Scan for the cell matching the given text and deliver its (x, y) coordinate at center. 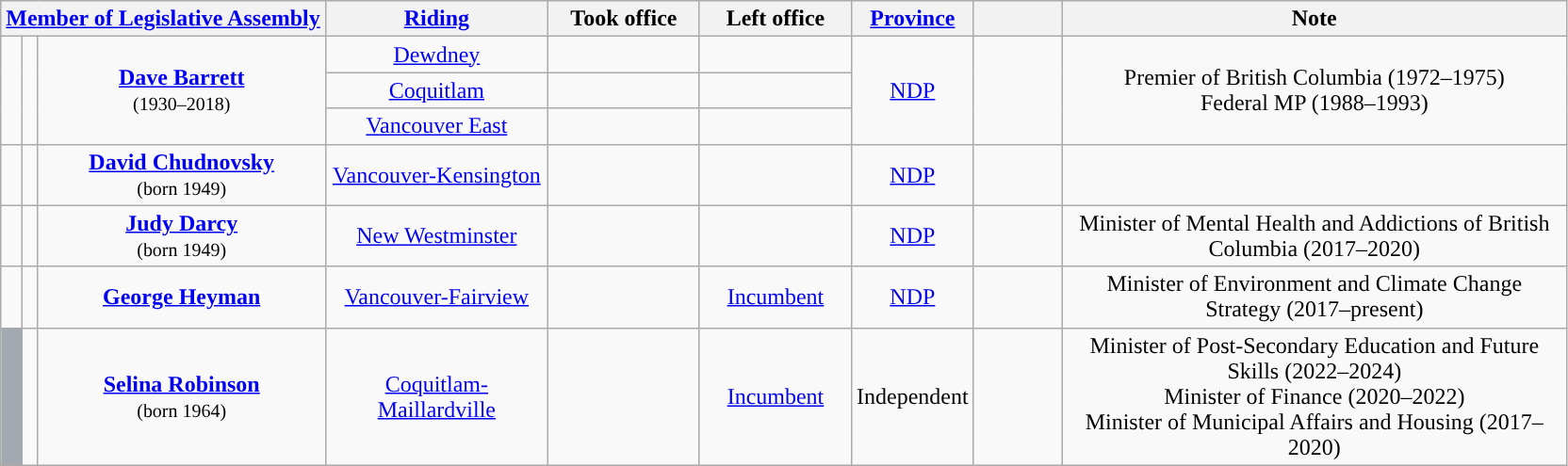
Vancouver-Kensington (436, 175)
Riding (436, 19)
Vancouver-Fairview (436, 297)
Note (1315, 19)
Premier of British Columbia (1972–1975)Federal MP (1988–1993) (1315, 90)
Took office (624, 19)
Minister of Environment and Climate Change Strategy (2017–present) (1315, 297)
New Westminster (436, 235)
Left office (775, 19)
David Chudnovsky(born 1949) (181, 175)
George Heyman (181, 297)
Coquitlam-Maillardville (436, 396)
Member of Legislative Assembly (164, 19)
Selina Robinson(born 1964) (181, 396)
Province (913, 19)
Dave Barrett(1930–2018) (181, 90)
Judy Darcy(born 1949) (181, 235)
Minister of Mental Health and Addictions of British Columbia (2017–2020) (1315, 235)
Coquitlam (436, 90)
Dewdney (436, 55)
Vancouver East (436, 126)
Independent (913, 396)
